Detect which cell encompasses the target text, then output its [X, Y] center coordinate. 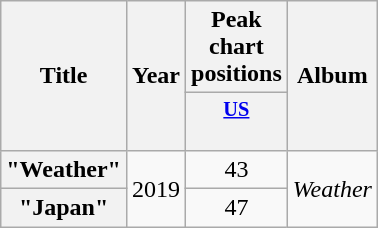
"Weather" [64, 169]
47 [237, 208]
Title [64, 76]
43 [237, 169]
2019 [156, 188]
Weather [332, 188]
US [237, 122]
"Japan" [64, 208]
Album [332, 76]
Year [156, 76]
Peak chart positions [237, 47]
